Determine the [X, Y] coordinate at the center of the cell enclosing the given text.  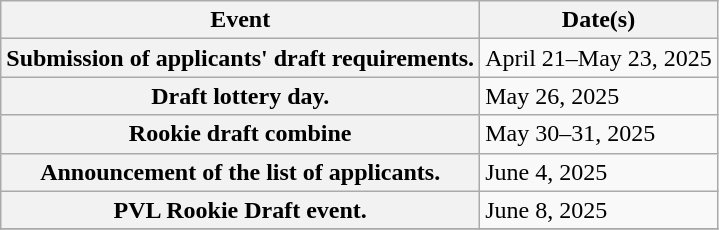
June 8, 2025 [599, 210]
June 4, 2025 [599, 172]
May 26, 2025 [599, 96]
Date(s) [599, 20]
Announcement of the list of applicants. [240, 172]
Rookie draft combine [240, 134]
Submission of applicants' draft requirements. [240, 58]
Event [240, 20]
PVL Rookie Draft event. [240, 210]
May 30–31, 2025 [599, 134]
Draft lottery day. [240, 96]
April 21–May 23, 2025 [599, 58]
